Return the (x, y) coordinate for the center point of the cell that contains the specified text.  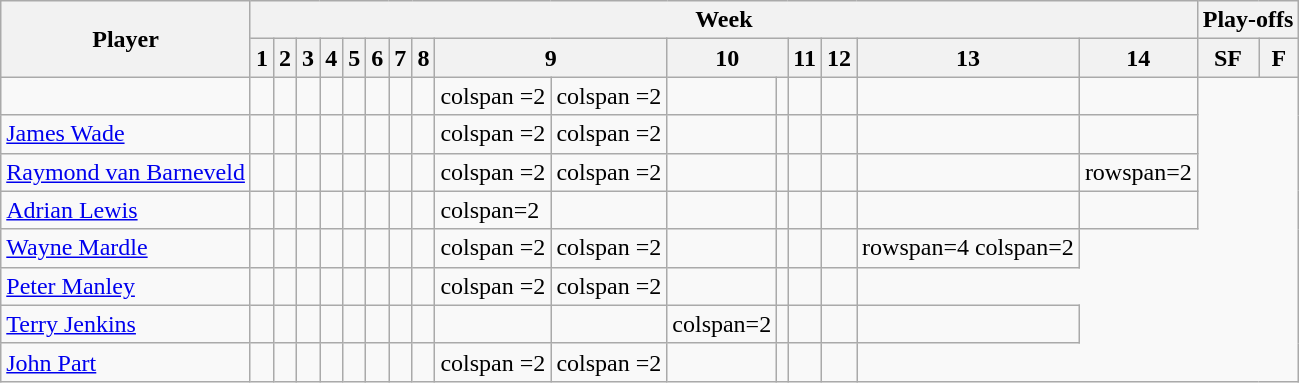
11 (805, 58)
Adrian Lewis (126, 210)
rowspan=4 colspan=2 (968, 248)
8 (424, 58)
2 (284, 58)
Peter Manley (126, 286)
9 (551, 58)
F (1279, 58)
14 (1138, 58)
6 (378, 58)
5 (354, 58)
Play-offs (1248, 20)
Player (126, 39)
James Wade (126, 134)
4 (332, 58)
rowspan=2 (1138, 172)
3 (308, 58)
John Part (126, 362)
Wayne Mardle (126, 248)
SF (1228, 58)
10 (728, 58)
12 (840, 58)
Raymond van Barneveld (126, 172)
7 (400, 58)
1 (262, 58)
13 (968, 58)
Terry Jenkins (126, 324)
Week (724, 20)
